Extract the [x, y] coordinate from the center of the cell holding the provided text.  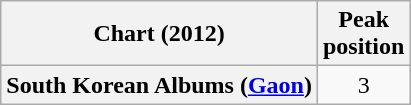
South Korean Albums (Gaon) [160, 85]
3 [363, 85]
Chart (2012) [160, 34]
Peakposition [363, 34]
